Return the [X, Y] coordinate for the center point of the cell that contains the specified text.  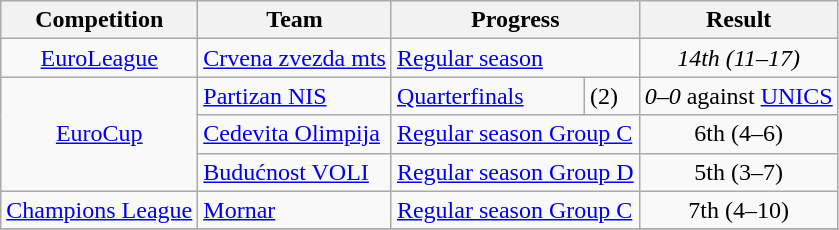
Result [738, 20]
6th (4–6) [738, 134]
Competition [100, 20]
Team [295, 20]
0–0 against UNICS [738, 96]
Regular season Group D [515, 172]
Champions League [100, 210]
(2) [612, 96]
Crvena zvezda mts [295, 58]
5th (3–7) [738, 172]
Progress [515, 20]
EuroLeague [100, 58]
Budućnost VOLI [295, 172]
7th (4–10) [738, 210]
Regular season [515, 58]
Partizan NIS [295, 96]
Mornar [295, 210]
Cedevita Olimpija [295, 134]
Quarterfinals [488, 96]
EuroCup [100, 134]
14th (11–17) [738, 58]
